Return the [X, Y] coordinate for the center point of the cell that contains the specified text.  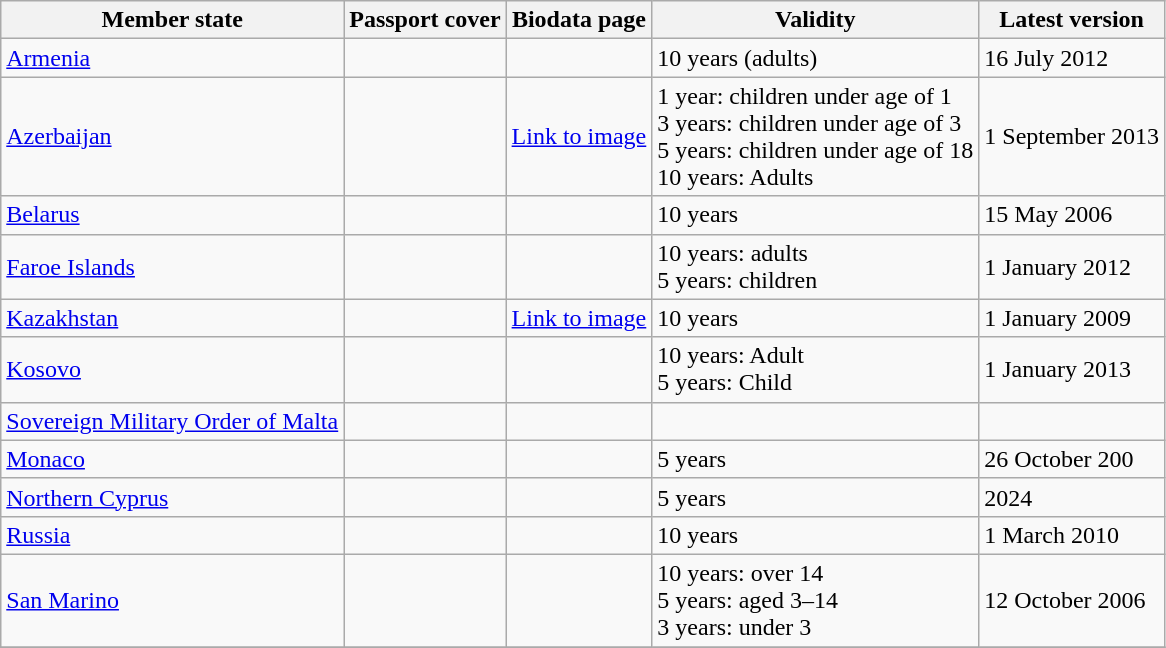
Russia [172, 535]
Member state [172, 20]
10 years (adults) [816, 58]
Monaco [172, 459]
1 September 2013 [1072, 136]
1 year: children under age of 13 years: children under age of 35 years: children under age of 1810 years: Adults [816, 136]
10 years: adults5 years: children [816, 266]
16 July 2012 [1072, 58]
Sovereign Military Order of Malta [172, 421]
Faroe Islands [172, 266]
Northern Cyprus [172, 497]
2024 [1072, 497]
Latest version [1072, 20]
10 years: Adult5 years: Child [816, 370]
San Marino [172, 600]
Kazakhstan [172, 318]
Belarus [172, 215]
1 March 2010 [1072, 535]
Biodata page [579, 20]
1 January 2012 [1072, 266]
26 October 200 [1072, 459]
Validity [816, 20]
10 years: over 145 years: aged 3–143 years: under 3 [816, 600]
1 January 2009 [1072, 318]
Armenia [172, 58]
Azerbaijan [172, 136]
15 May 2006 [1072, 215]
Kosovo [172, 370]
1 January 2013 [1072, 370]
12 October 2006 [1072, 600]
Passport cover [425, 20]
